Capture the cell that displays the provided text and extract its [x, y] central coordinate. 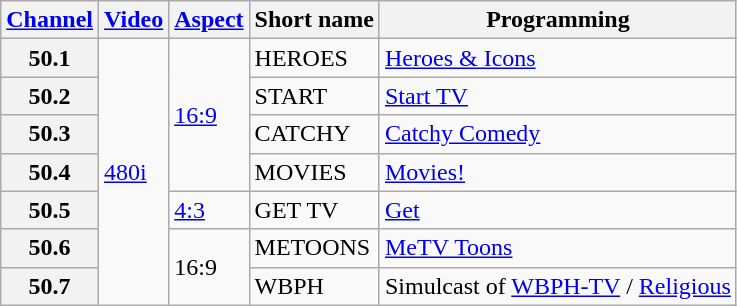
MeTV Toons [558, 248]
50.4 [50, 172]
Short name [314, 20]
50.6 [50, 248]
Movies! [558, 172]
METOONS [314, 248]
Catchy Comedy [558, 134]
Get [558, 210]
480i [134, 172]
Aspect [209, 20]
50.2 [50, 96]
50.7 [50, 286]
HEROES [314, 58]
Channel [50, 20]
Start TV [558, 96]
50.1 [50, 58]
50.3 [50, 134]
Heroes & Icons [558, 58]
START [314, 96]
CATCHY [314, 134]
Video [134, 20]
Programming [558, 20]
WBPH [314, 286]
GET TV [314, 210]
4:3 [209, 210]
50.5 [50, 210]
Simulcast of WBPH-TV / Religious [558, 286]
MOVIES [314, 172]
